Capture the cell that displays the provided text and extract its [X, Y] central coordinate. 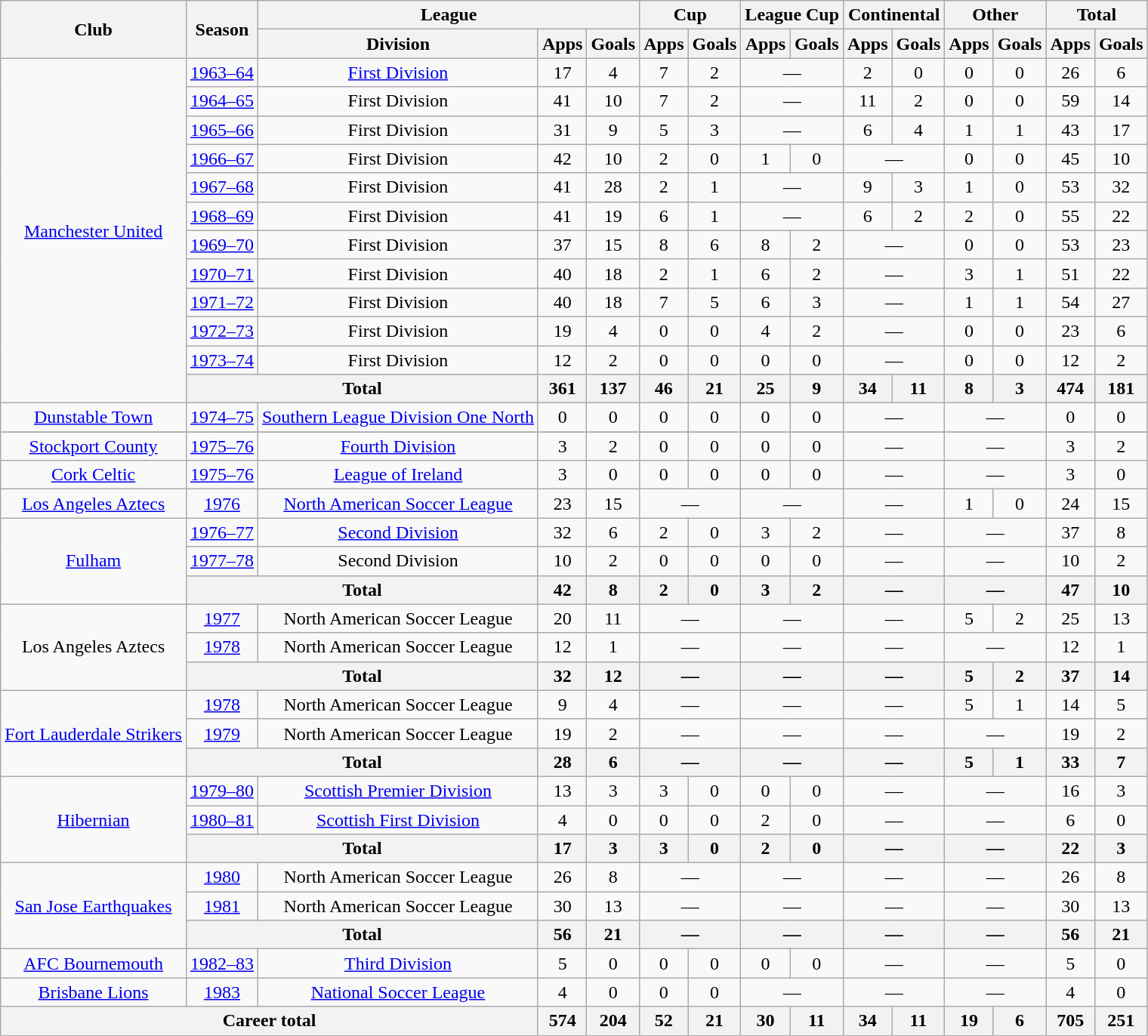
AFC Bournemouth [94, 964]
1980–81 [222, 819]
Season [222, 29]
1973–74 [222, 360]
1977–78 [222, 561]
1972–73 [222, 331]
1976–77 [222, 532]
137 [613, 389]
Career total [270, 1021]
1983 [222, 992]
1971–72 [222, 302]
Manchester United [94, 231]
Scottish First Division [397, 819]
705 [1070, 1021]
Cup [690, 15]
1966–67 [222, 159]
251 [1121, 1021]
20 [562, 618]
474 [1070, 389]
1967–68 [222, 187]
1980 [222, 877]
Dunstable Town [94, 418]
1981 [222, 906]
Southern League Division One North [397, 418]
45 [1070, 159]
27 [1121, 302]
1970–71 [222, 273]
46 [664, 389]
1965–66 [222, 130]
National Soccer League [397, 992]
Fulham [94, 561]
31 [562, 130]
Continental [894, 15]
16 [1070, 791]
59 [1070, 101]
51 [1070, 273]
1976 [222, 504]
Cork Celtic [94, 475]
181 [1121, 389]
204 [613, 1021]
Fort Lauderdale Strikers [94, 733]
1969–70 [222, 245]
Club [94, 29]
33 [1070, 762]
47 [1070, 590]
Fourth Division [397, 446]
361 [562, 389]
1964–65 [222, 101]
Third Division [397, 964]
1963–64 [222, 72]
1982–83 [222, 964]
Scottish Premier Division [397, 791]
Brisbane Lions [94, 992]
League [449, 15]
1979 [222, 733]
1968–69 [222, 216]
54 [1070, 302]
San Jose Earthquakes [94, 906]
League of Ireland [397, 475]
574 [562, 1021]
League Cup [792, 15]
52 [664, 1021]
Division [397, 44]
43 [1070, 130]
24 [1070, 504]
55 [1070, 216]
1974–75 [222, 418]
Stockport County [94, 446]
1977 [222, 618]
Hibernian [94, 819]
Other [995, 15]
1979–80 [222, 791]
